Return [x, y] of the center of cell containing provided text 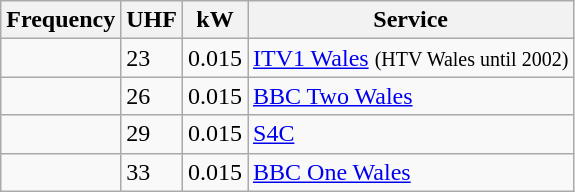
BBC Two Wales [411, 96]
26 [152, 96]
UHF [152, 20]
Frequency [61, 20]
Service [411, 20]
23 [152, 58]
S4C [411, 134]
kW [214, 20]
ITV1 Wales (HTV Wales until 2002) [411, 58]
BBC One Wales [411, 172]
33 [152, 172]
29 [152, 134]
